Pinpoint the cell where the given text exists, returning its [x, y] midpoint coordinate. 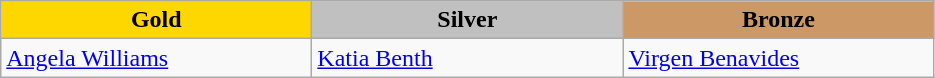
Silver [468, 20]
Katia Benth [468, 58]
Virgen Benavides [778, 58]
Gold [156, 20]
Angela Williams [156, 58]
Bronze [778, 20]
